Extract the (X, Y) coordinate from the center of the cell holding the provided text.  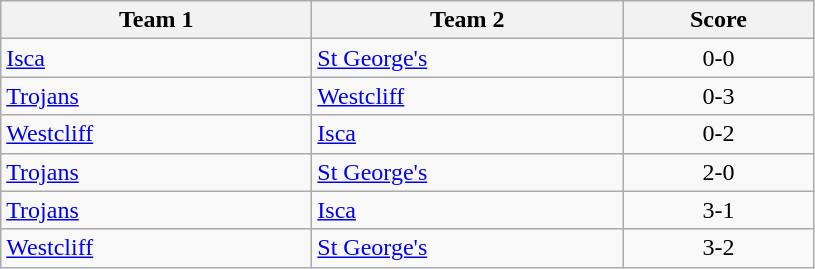
3-2 (718, 248)
2-0 (718, 172)
0-3 (718, 96)
Team 1 (156, 20)
0-0 (718, 58)
3-1 (718, 210)
Team 2 (468, 20)
0-2 (718, 134)
Score (718, 20)
